Determine the [x, y] coordinate at the center of the cell enclosing the given text.  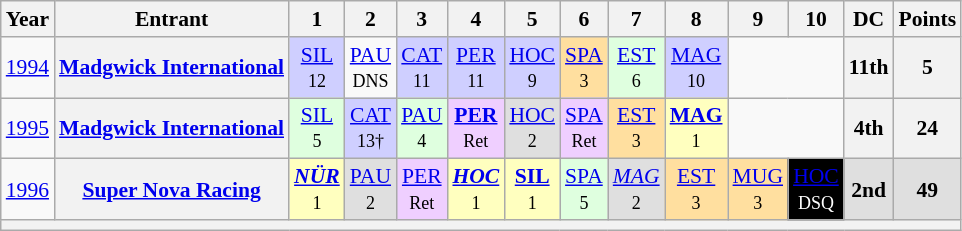
8 [696, 19]
HOC1 [476, 190]
Year [28, 19]
SPARet [584, 128]
PER11 [476, 68]
4th [869, 128]
MAG2 [636, 190]
1 [317, 19]
24 [928, 128]
HOC9 [532, 68]
PAU2 [370, 190]
MAG1 [696, 128]
Points [928, 19]
CAT11 [422, 68]
HOCDSQ [816, 190]
3 [422, 19]
PAU4 [422, 128]
1994 [28, 68]
7 [636, 19]
2nd [869, 190]
PAUDNS [370, 68]
4 [476, 19]
SPA5 [584, 190]
1995 [28, 128]
NÜR1 [317, 190]
9 [758, 19]
1996 [28, 190]
SIL1 [532, 190]
10 [816, 19]
MAG10 [696, 68]
HOC2 [532, 128]
2 [370, 19]
49 [928, 190]
SPA3 [584, 68]
Super Nova Racing [172, 190]
SIL12 [317, 68]
CAT13† [370, 128]
11th [869, 68]
EST6 [636, 68]
MUG3 [758, 190]
Entrant [172, 19]
SIL5 [317, 128]
DC [869, 19]
6 [584, 19]
